Return the (X, Y) coordinate for the center point of the cell that contains the specified text.  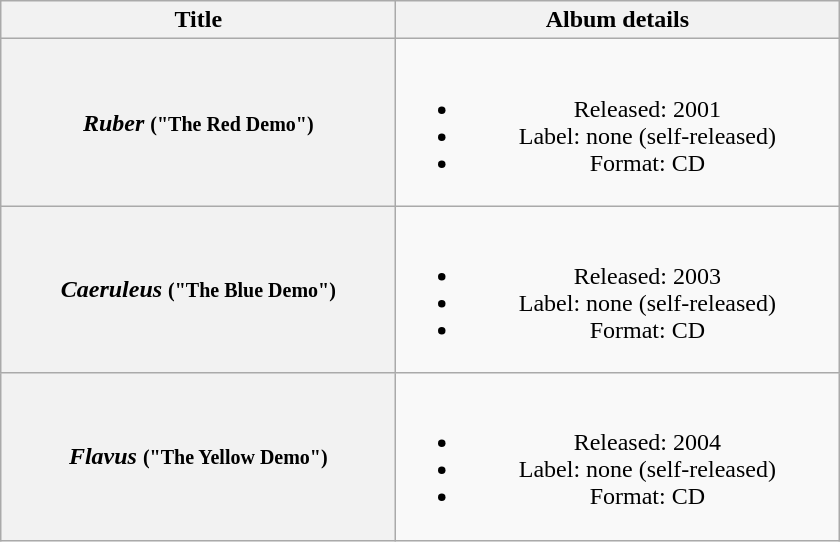
Flavus ("The Yellow Demo") (198, 456)
Released: 2003Label: none (self-released)Format: CD (618, 290)
Caeruleus ("The Blue Demo") (198, 290)
Ruber ("The Red Demo") (198, 122)
Released: 2004Label: none (self-released)Format: CD (618, 456)
Album details (618, 20)
Title (198, 20)
Released: 2001Label: none (self-released)Format: CD (618, 122)
